From the cell containing the given text, extract its center point as (x, y) coordinate. 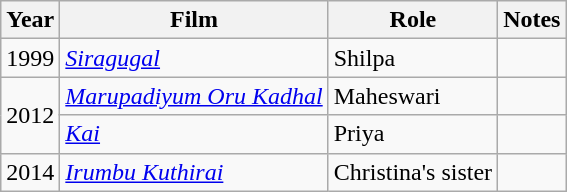
Year (30, 20)
Christina's sister (412, 172)
2014 (30, 172)
Role (412, 20)
Priya (412, 134)
2012 (30, 115)
Shilpa (412, 58)
1999 (30, 58)
Notes (532, 20)
Kai (194, 134)
Marupadiyum Oru Kadhal (194, 96)
Irumbu Kuthirai (194, 172)
Film (194, 20)
Maheswari (412, 96)
Siragugal (194, 58)
